Capture the cell that displays the provided text and extract its [X, Y] central coordinate. 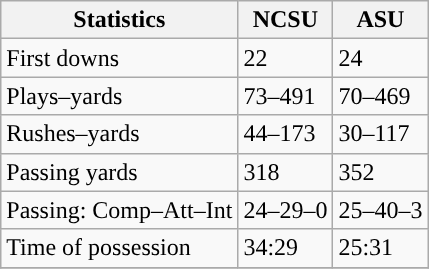
Passing: Comp–Att–Int [120, 210]
22 [286, 58]
318 [286, 172]
Passing yards [120, 172]
24 [380, 58]
44–173 [286, 134]
30–117 [380, 134]
352 [380, 172]
First downs [120, 58]
Time of possession [120, 248]
ASU [380, 20]
Statistics [120, 20]
73–491 [286, 96]
25:31 [380, 248]
Plays–yards [120, 96]
24–29–0 [286, 210]
NCSU [286, 20]
Rushes–yards [120, 134]
70–469 [380, 96]
25–40–3 [380, 210]
34:29 [286, 248]
